Return the (X, Y) coordinate for the center point of the cell that contains the specified text.  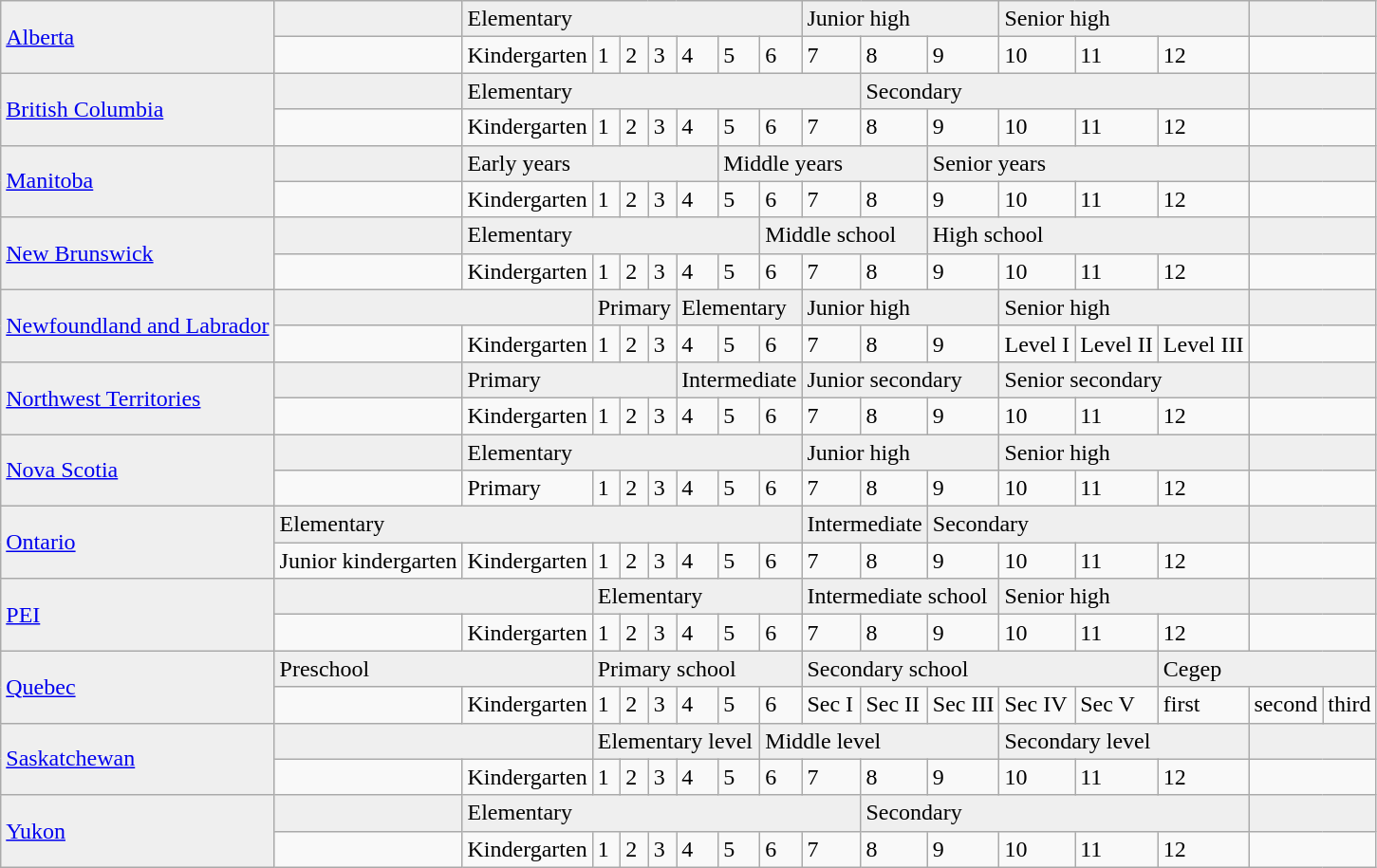
Sec III (963, 705)
second (1286, 705)
Sec I (831, 705)
first (1203, 705)
Nova Scotia (138, 471)
Level I (1037, 343)
Elementary level (676, 741)
Ontario (138, 543)
Saskatchewan (138, 759)
Quebec (138, 687)
Middle years (824, 163)
Preschool (433, 669)
Yukon (138, 831)
Northwest Territories (138, 397)
Intermediate school (901, 597)
Junior kindergarten (368, 561)
Senior years (1088, 163)
British Columbia (138, 109)
New Brunswick (138, 253)
Secondary school (979, 669)
PEI (138, 615)
High school (1088, 235)
Primary school (697, 669)
Sec V (1117, 705)
Manitoba (138, 181)
Middle level (880, 741)
Early years (590, 163)
Newfoundland and Labrador (138, 325)
Level III (1203, 343)
Junior secondary (901, 379)
Cegep (1267, 669)
Senior secondary (1124, 379)
Alberta (138, 37)
Secondary level (1124, 741)
Sec II (894, 705)
Middle school (844, 235)
Sec IV (1037, 705)
Level II (1117, 343)
third (1349, 705)
